Locate the cell with the specified text and output its (x, y) center coordinate. 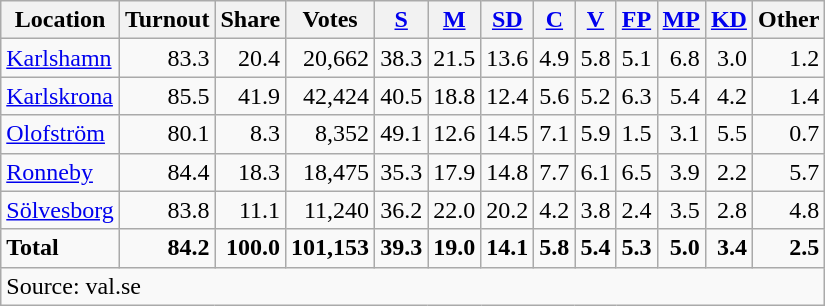
3.4 (728, 248)
Sölvesborg (60, 210)
2.4 (636, 210)
Total (60, 248)
KD (728, 20)
100.0 (250, 248)
85.5 (167, 96)
101,153 (330, 248)
22.0 (454, 210)
5.6 (554, 96)
14.1 (508, 248)
2.2 (728, 172)
84.2 (167, 248)
84.4 (167, 172)
1.2 (788, 58)
C (554, 20)
11.1 (250, 210)
7.7 (554, 172)
41.9 (250, 96)
5.3 (636, 248)
14.8 (508, 172)
5.2 (596, 96)
3.9 (681, 172)
20,662 (330, 58)
35.3 (402, 172)
83.8 (167, 210)
5.0 (681, 248)
SD (508, 20)
5.7 (788, 172)
7.1 (554, 134)
Location (60, 20)
21.5 (454, 58)
Other (788, 20)
4.8 (788, 210)
18,475 (330, 172)
36.2 (402, 210)
3.0 (728, 58)
MP (681, 20)
Karlskrona (60, 96)
8,352 (330, 134)
13.6 (508, 58)
Turnout (167, 20)
20.4 (250, 58)
83.3 (167, 58)
20.2 (508, 210)
8.3 (250, 134)
14.5 (508, 134)
18.8 (454, 96)
5.5 (728, 134)
0.7 (788, 134)
18.3 (250, 172)
6.5 (636, 172)
Share (250, 20)
49.1 (402, 134)
12.4 (508, 96)
6.8 (681, 58)
17.9 (454, 172)
5.1 (636, 58)
40.5 (402, 96)
6.3 (636, 96)
80.1 (167, 134)
5.9 (596, 134)
Source: val.se (413, 286)
39.3 (402, 248)
2.8 (728, 210)
2.5 (788, 248)
V (596, 20)
19.0 (454, 248)
3.1 (681, 134)
38.3 (402, 58)
3.8 (596, 210)
1.4 (788, 96)
4.9 (554, 58)
1.5 (636, 134)
M (454, 20)
42,424 (330, 96)
S (402, 20)
11,240 (330, 210)
3.5 (681, 210)
Ronneby (60, 172)
12.6 (454, 134)
Votes (330, 20)
6.1 (596, 172)
FP (636, 20)
Karlshamn (60, 58)
Olofström (60, 134)
